Output the (x, y) coordinate of the center of the cell containing the given text.  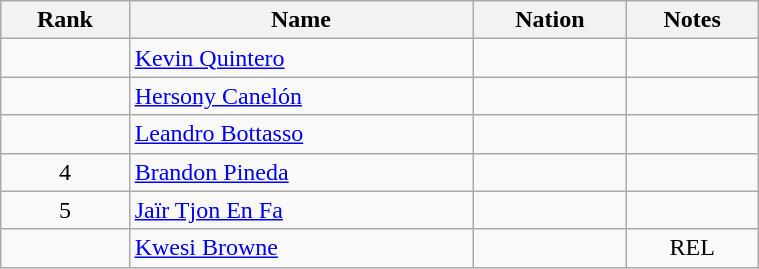
Brandon Pineda (301, 172)
Nation (550, 20)
REL (692, 248)
Kevin Quintero (301, 58)
Name (301, 20)
Rank (65, 20)
Jaïr Tjon En Fa (301, 210)
Kwesi Browne (301, 248)
Leandro Bottasso (301, 134)
Notes (692, 20)
4 (65, 172)
Hersony Canelón (301, 96)
5 (65, 210)
